Find where the given text appears and provide that cell's center as (X, Y) coordinate. 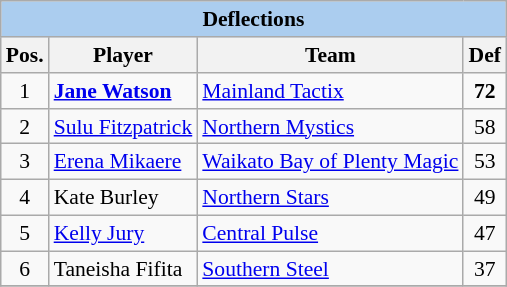
Def (484, 55)
3 (25, 162)
Mainland Tactix (330, 91)
Southern Steel (330, 269)
Waikato Bay of Plenty Magic (330, 162)
Pos. (25, 55)
Sulu Fitzpatrick (124, 126)
Northern Mystics (330, 126)
Kate Burley (124, 197)
2 (25, 126)
5 (25, 233)
49 (484, 197)
6 (25, 269)
1 (25, 91)
Kelly Jury (124, 233)
53 (484, 162)
Deflections (254, 19)
Jane Watson (124, 91)
47 (484, 233)
Taneisha Fifita (124, 269)
37 (484, 269)
4 (25, 197)
Northern Stars (330, 197)
Erena Mikaere (124, 162)
Central Pulse (330, 233)
Player (124, 55)
58 (484, 126)
72 (484, 91)
Team (330, 55)
